From the cell containing the given text, extract its center point as [X, Y] coordinate. 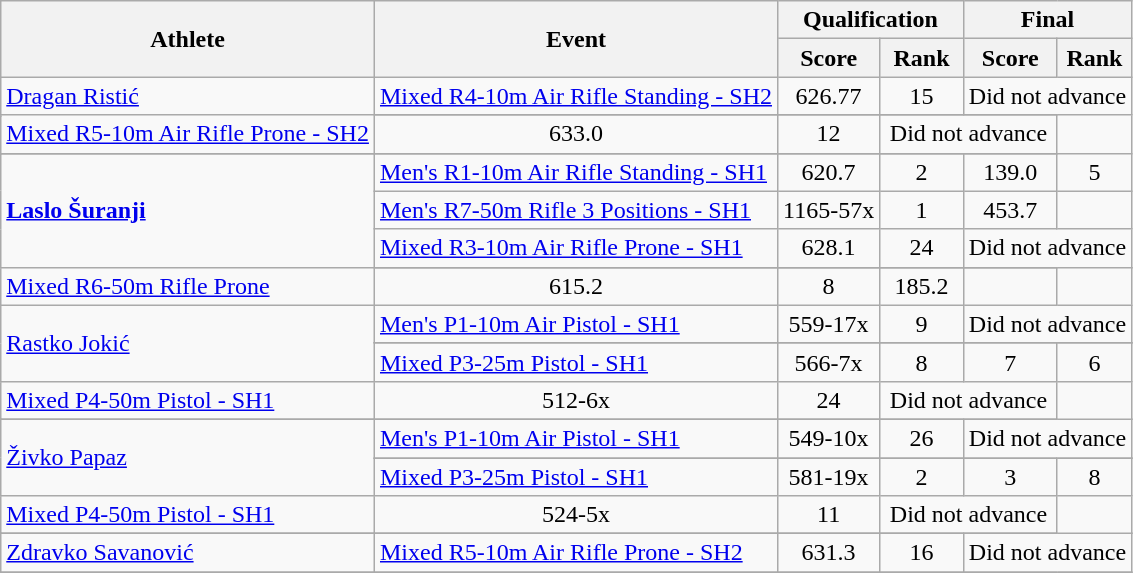
3 [1010, 477]
631.3 [829, 553]
Men's R1-10m Air Rifle Standing - SH1 [576, 172]
12 [829, 134]
Zdravko Savanović [188, 553]
Laslo Šuranji [188, 210]
512-6x [576, 400]
620.7 [829, 172]
549-10x [829, 438]
26 [922, 438]
Men's R7-50m Rifle 3 Positions - SH1 [576, 210]
626.77 [829, 96]
559-17x [829, 324]
Final [1047, 20]
628.1 [829, 248]
Qualification [871, 20]
139.0 [1010, 172]
185.2 [922, 286]
524-5x [576, 515]
Event [576, 39]
566-7x [829, 362]
9 [922, 324]
7 [1010, 362]
1165-57x [829, 210]
15 [922, 96]
Mixed R4-10m Air Rifle Standing - SH2 [576, 96]
1 [922, 210]
Mixed R6-50m Rifle Prone [188, 286]
Athlete [188, 39]
Mixed R3-10m Air Rifle Prone - SH1 [576, 248]
Živko Papaz [188, 457]
6 [1094, 362]
453.7 [1010, 210]
Rastko Jokić [188, 343]
Dragan Ristić [188, 96]
5 [1094, 172]
633.0 [576, 134]
615.2 [576, 286]
16 [922, 553]
11 [829, 515]
581-19x [829, 477]
